Identify which cell holds the provided text, then report its [X, Y] central coordinate. 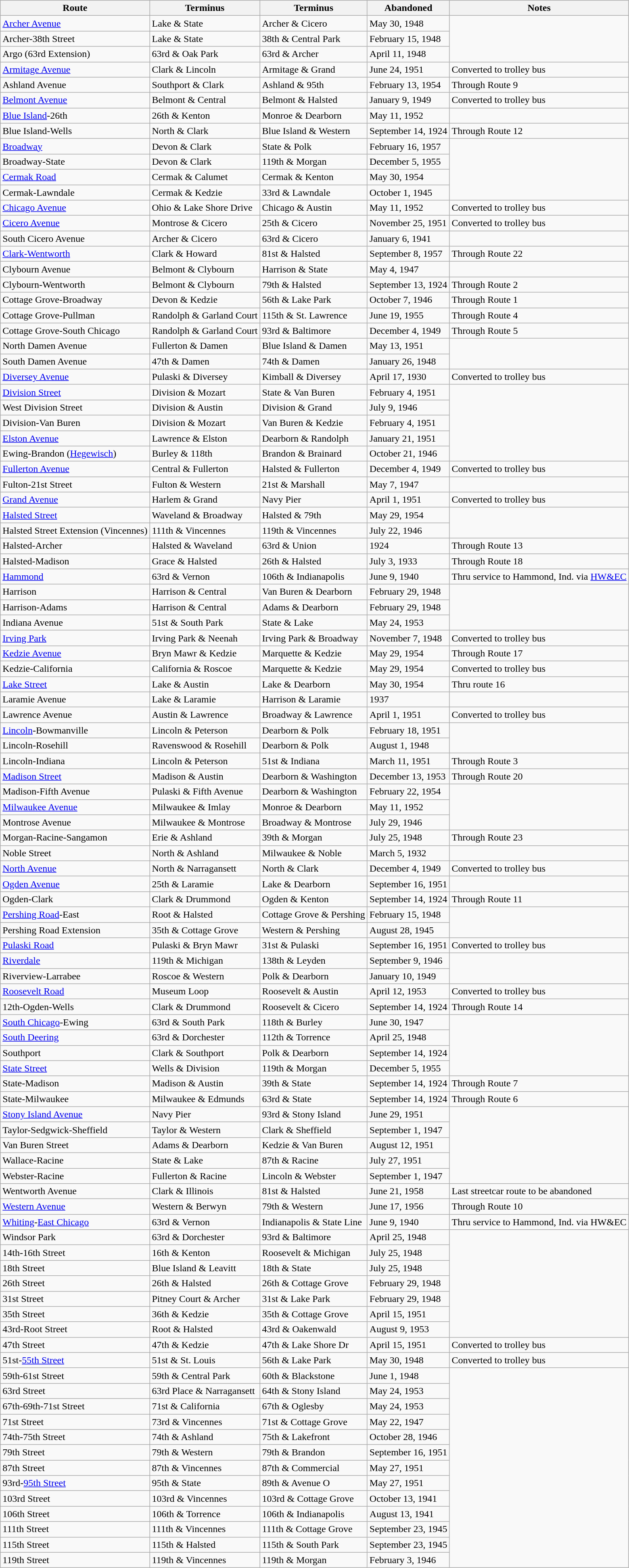
67th & Oglesby [313, 1406]
Roscoe & Western [205, 976]
26th & Cottage Grove [313, 1283]
State-Madison [75, 1084]
Irving Park [75, 638]
Lake & Laramie [205, 700]
115th & St. Lawrence [313, 315]
93rd-95th Street [75, 1483]
Clark & Sheffield [313, 1130]
Cermak & Calumet [205, 177]
Halsted Street [75, 515]
Whiting-East Chicago [75, 1222]
79th & Halsted [313, 285]
Montrose & Cicero [205, 223]
Through Route 4 [539, 315]
Milwaukee Avenue [75, 807]
79th & Brandon [313, 1453]
26th & Kenton [205, 115]
Grand Avenue [75, 500]
Wells & Division [205, 1068]
Western Avenue [75, 1207]
Lawrence Avenue [75, 715]
115th Street [75, 1545]
63rd & Oak Park [205, 54]
Milwaukee & Montrose [205, 822]
August 1, 1948 [408, 746]
Broadway [75, 146]
Burley & 118th [205, 454]
111th & Cottage Grove [313, 1529]
Belmont & Halsted [313, 100]
47th & Lake Shore Dr [313, 1345]
16th & Kenton [205, 1253]
Ashland Avenue [75, 85]
Irving Park & Broadway [313, 638]
26th Street [75, 1283]
Roosevelt Road [75, 992]
South Damen Avenue [75, 361]
Hammond [75, 576]
63rd & Cicero [313, 239]
Pulaski & Diversey [205, 377]
Van Buren Street [75, 1145]
August 12, 1951 [408, 1145]
Wallace-Racine [75, 1160]
Cermak-Lawndale [75, 193]
Taylor & Western [205, 1130]
Halsted & Waveland [205, 546]
February 18, 1951 [408, 730]
State & Van Buren [313, 392]
Harrison-Adams [75, 607]
Pulaski & Bryn Mawr [205, 945]
Milwaukee & Imlay [205, 807]
89th & Avenue O [313, 1483]
Fulton-21st Street [75, 484]
January 9, 1949 [408, 100]
75th & Lakefront [313, 1437]
74th & Damen [313, 361]
Belmont & Central [205, 100]
Blue Island-26th [75, 115]
21st & Marshall [313, 484]
51st & South Park [205, 623]
25th & Cicero [313, 223]
February 22, 1954 [408, 792]
12th-Ogden-Wells [75, 1007]
103rd Street [75, 1499]
119th Street [75, 1560]
35th Street [75, 1314]
43rd & Oakenwald [313, 1329]
31st Street [75, 1299]
Roosevelt & Austin [313, 992]
Western & Pershing [313, 930]
Through Route 12 [539, 131]
August 28, 1945 [408, 930]
71st & Cottage Grove [313, 1421]
April 12, 1953 [408, 992]
Blue Island-Wells [75, 131]
Through Route 13 [539, 546]
103rd & Cottage Grove [313, 1499]
Museum Loop [205, 992]
1924 [408, 546]
Laramie Avenue [75, 700]
May 4, 1947 [408, 269]
Irving Park & Neenah [205, 638]
Clark-Wentworth [75, 254]
31st & Pulaski [313, 945]
August 13, 1941 [408, 1514]
Halsted-Archer [75, 546]
Harlem & Grand [205, 500]
1937 [408, 700]
87th & Commercial [313, 1468]
May 22, 1947 [408, 1421]
Fulton & Western [205, 484]
Through Route 5 [539, 331]
Through Route 3 [539, 761]
Ogden & Kenton [313, 899]
Clark & Lincoln [205, 69]
Cottage Grove & Pershing [313, 914]
Cermak & Kedzie [205, 193]
Through Route 20 [539, 776]
Ravenswood & Rosehill [205, 746]
Belmont Avenue [75, 100]
Through Route 22 [539, 254]
Fullerton Avenue [75, 469]
43rd-Root Street [75, 1329]
October 1, 1945 [408, 193]
Lake Street [75, 684]
Broadway & Montrose [313, 822]
87th Street [75, 1468]
Halsted Street Extension (Vincennes) [75, 530]
Southport [75, 1053]
July 3, 1933 [408, 561]
Lincoln-Rosehill [75, 746]
Madison Street [75, 776]
May 7, 1947 [408, 484]
Halsted & 79th [313, 515]
South Cicero Avenue [75, 239]
Morgan-Racine-Sangamon [75, 838]
Clark & Illinois [205, 1191]
Last streetcar route to be abandoned [539, 1191]
Clybourn-Wentworth [75, 285]
Archer Avenue [75, 23]
Division-Van Buren [75, 423]
Cottage Grove-Broadway [75, 300]
Through Route 11 [539, 899]
January 6, 1941 [408, 239]
Erie & Ashland [205, 838]
Abandoned [408, 8]
18th & State [313, 1268]
Through Route 7 [539, 1084]
47th Street [75, 1345]
Halsted-Madison [75, 561]
Van Buren & Kedzie [313, 423]
63rd & Archer [313, 54]
September 8, 1957 [408, 254]
Division & Grand [313, 407]
Cicero Avenue [75, 223]
Austin & Lawrence [205, 715]
Pershing Road Extension [75, 930]
North & Narragansett [205, 868]
October 21, 1946 [408, 454]
25th & Laramie [205, 884]
December 13, 1953 [408, 776]
59th-61st Street [75, 1375]
Lake & Austin [205, 684]
April 17, 1930 [408, 377]
39th & State [313, 1084]
Milwaukee & Noble [313, 853]
August 9, 1953 [408, 1329]
63rd Place & Narragansett [205, 1391]
Fullerton & Damen [205, 346]
State-Milwaukee [75, 1099]
Through Route 18 [539, 561]
60th & Blackstone [313, 1375]
Pitney Court & Archer [205, 1299]
Wentworth Avenue [75, 1191]
Western & Berwyn [205, 1207]
33rd & Lawndale [313, 193]
64th & Stony Island [313, 1391]
Elston Avenue [75, 438]
63rd & State [313, 1099]
North Avenue [75, 868]
October 13, 1941 [408, 1499]
138th & Leyden [313, 961]
Lincoln-Indiana [75, 761]
Roosevelt & Michigan [313, 1253]
51st & Indiana [313, 761]
June 30, 1947 [408, 1022]
July 29, 1946 [408, 822]
Taylor-Sedgwick-Sheffield [75, 1130]
Thru route 16 [539, 684]
Lincoln-Bowmanville [75, 730]
Blue Island & Western [313, 131]
June 21, 1958 [408, 1191]
36th & Kedzie [205, 1314]
Stony Island Avenue [75, 1114]
Van Buren & Dearborn [313, 592]
Kedzie Avenue [75, 653]
July 22, 1946 [408, 530]
North Damen Avenue [75, 346]
Pershing Road-East [75, 914]
Armitage Avenue [75, 69]
73rd & Vincennes [205, 1421]
Broadway-State [75, 161]
Kedzie & Van Buren [313, 1145]
Harrison & State [313, 269]
106th & Torrence [205, 1514]
Waveland & Broadway [205, 515]
Argo (63rd Extension) [75, 54]
Chicago & Austin [313, 208]
West Division Street [75, 407]
Devon & Kedzie [205, 300]
74th & Ashland [205, 1437]
Ogden Avenue [75, 884]
January 21, 1951 [408, 438]
Madison-Fifth Avenue [75, 792]
May 13, 1951 [408, 346]
State Street [75, 1068]
Through Route 14 [539, 1007]
Blue Island & Damen [313, 346]
Dearborn & Randolph [313, 438]
87th & Vincennes [205, 1468]
February 13, 1954 [408, 85]
118th & Burley [313, 1022]
State & Polk [313, 146]
September 9, 1946 [408, 961]
Cermak & Kenton [313, 177]
January 10, 1949 [408, 976]
87th & Racine [313, 1160]
47th & Kedzie [205, 1345]
Clybourn Avenue [75, 269]
63rd & South Park [205, 1022]
April 11, 1948 [408, 54]
Through Route 17 [539, 653]
March 5, 1932 [408, 853]
Chicago Avenue [75, 208]
June 1, 1948 [408, 1375]
103rd & Vincennes [205, 1499]
July 27, 1951 [408, 1160]
Through Route 6 [539, 1099]
Indiana Avenue [75, 623]
Southport & Clark [205, 85]
59th & Central Park [205, 1375]
June 17, 1956 [408, 1207]
Lincoln & Webster [313, 1176]
October 7, 1946 [408, 300]
March 11, 1951 [408, 761]
95th & State [205, 1483]
June 19, 1955 [408, 315]
November 25, 1951 [408, 223]
31st & Lake Park [313, 1299]
Through Route 2 [539, 285]
Harrison [75, 592]
93rd & Stony Island [313, 1114]
July 9, 1946 [408, 407]
Bryn Mawr & Kedzie [205, 653]
Kimball & Diversey [313, 377]
111th Street [75, 1529]
38th & Central Park [313, 39]
Archer-38th Street [75, 39]
Through Route 9 [539, 85]
Ohio & Lake Shore Drive [205, 208]
79th Street [75, 1453]
June 24, 1951 [408, 69]
63rd Street [75, 1391]
Riverdale [75, 961]
September 13, 1924 [408, 285]
51st & St. Louis [205, 1360]
Ewing-Brandon (Hegewisch) [75, 454]
Milwaukee & Edmunds [205, 1099]
Broadway & Lawrence [313, 715]
Ogden-Clark [75, 899]
Notes [539, 8]
106th Street [75, 1514]
51st-55th Street [75, 1360]
Noble Street [75, 853]
112th & Torrence [313, 1038]
Division & Austin [205, 407]
Cottage Grove-South Chicago [75, 331]
Cottage Grove-Pullman [75, 315]
Roosevelt & Cicero [313, 1007]
February 16, 1957 [408, 146]
Grace & Halsted [205, 561]
115th & South Park [313, 1545]
Through Route 1 [539, 300]
Windsor Park [75, 1237]
63rd & Union [313, 546]
Blue Island & Leavitt [205, 1268]
119th & Michigan [205, 961]
February 3, 1946 [408, 1560]
47th & Damen [205, 361]
71st & California [205, 1406]
18th Street [75, 1268]
California & Roscoe [205, 669]
Armitage & Grand [313, 69]
Indianapolis & State Line [313, 1222]
Pulaski Road [75, 945]
Kedzie-California [75, 669]
Fullerton & Racine [205, 1176]
June 29, 1951 [408, 1114]
October 28, 1946 [408, 1437]
67th-69th-71st Street [75, 1406]
Halsted & Fullerton [313, 469]
Diversey Avenue [75, 377]
Central & Fullerton [205, 469]
71st Street [75, 1421]
November 7, 1948 [408, 638]
Cermak Road [75, 177]
Webster-Racine [75, 1176]
Riverview-Larrabee [75, 976]
Pulaski & Fifth Avenue [205, 792]
Brandon & Brainard [313, 454]
Route [75, 8]
115th & Halsted [205, 1545]
Through Route 10 [539, 1207]
Through Route 23 [539, 838]
Division Street [75, 392]
39th & Morgan [313, 838]
Clark & Howard [205, 254]
South Chicago-Ewing [75, 1022]
January 26, 1948 [408, 361]
Montrose Avenue [75, 822]
Clark & Southport [205, 1053]
North & Ashland [205, 853]
Lawrence & Elston [205, 438]
14th-16th Street [75, 1253]
Harrison & Laramie [313, 700]
South Deering [75, 1038]
Ashland & 95th [313, 85]
74th-75th Street [75, 1437]
